Identify which cell holds the provided text, then report its [x, y] central coordinate. 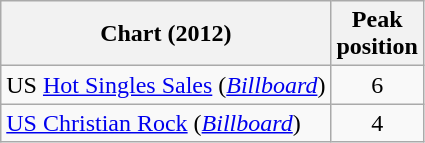
6 [377, 85]
US Hot Singles Sales (Billboard) [166, 85]
Peakposition [377, 34]
4 [377, 123]
US Christian Rock (Billboard) [166, 123]
Chart (2012) [166, 34]
